Detect which cell encompasses the target text, then output its [x, y] center coordinate. 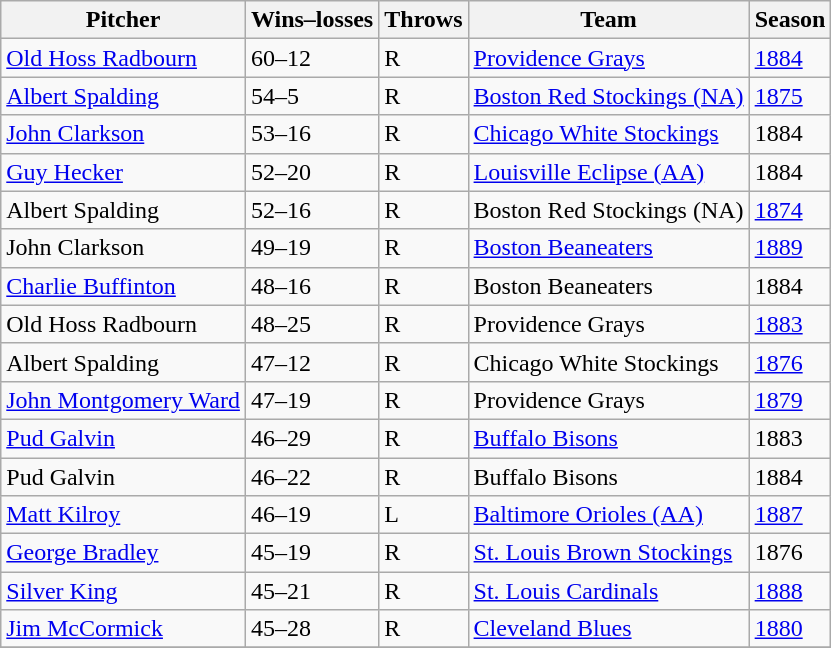
Matt Kilroy [124, 515]
54–5 [312, 96]
1889 [790, 248]
52–20 [312, 172]
46–22 [312, 477]
45–28 [312, 629]
Jim McCormick [124, 629]
1888 [790, 591]
49–19 [312, 248]
John Montgomery Ward [124, 400]
St. Louis Brown Stockings [608, 553]
Pitcher [124, 20]
Wins–losses [312, 20]
45–21 [312, 591]
1874 [790, 210]
Team [608, 20]
Baltimore Orioles (AA) [608, 515]
46–29 [312, 438]
47–12 [312, 362]
George Bradley [124, 553]
Season [790, 20]
Throws [424, 20]
Cleveland Blues [608, 629]
Louisville Eclipse (AA) [608, 172]
46–19 [312, 515]
52–16 [312, 210]
1879 [790, 400]
St. Louis Cardinals [608, 591]
47–19 [312, 400]
1880 [790, 629]
L [424, 515]
Guy Hecker [124, 172]
53–16 [312, 134]
48–25 [312, 324]
1875 [790, 96]
45–19 [312, 553]
Silver King [124, 591]
1887 [790, 515]
Charlie Buffinton [124, 286]
60–12 [312, 58]
48–16 [312, 286]
